Search for the cell housing the specified text and yield its (x, y) center coordinate. 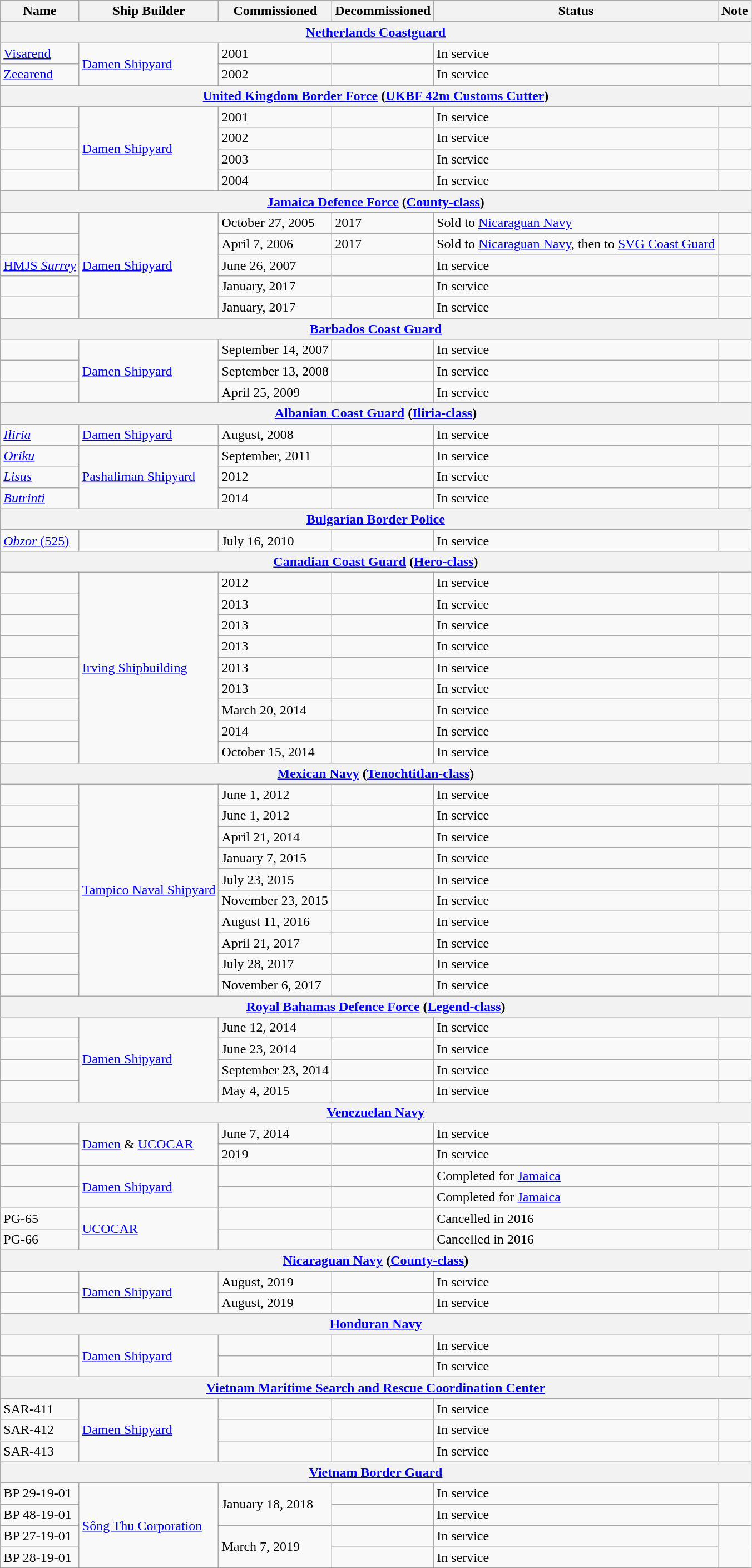
Royal Bahamas Defence Force (Legend-class) (376, 1007)
BP 29-19-01 (40, 1493)
July 28, 2017 (275, 964)
July 23, 2015 (275, 879)
Decommissioned (383, 11)
March 7, 2019 (275, 1546)
Sông Thu Corporation (149, 1525)
Commissioned (275, 11)
2004 (275, 180)
BP 27-19-01 (40, 1536)
Netherlands Coastguard (376, 32)
Sold to Nicaraguan Navy, then to SVG Coast Guard (576, 244)
Tampico Naval Shipyard (149, 890)
Pashaliman Shipyard (149, 477)
September 14, 2007 (275, 350)
Albanian Coast Guard (Iliria-class) (376, 413)
June 23, 2014 (275, 1049)
Mexican Navy (Tenochtitlan-class) (376, 773)
June 12, 2014 (275, 1028)
November 23, 2015 (275, 900)
June 26, 2007 (275, 265)
United Kingdom Border Force (UKBF 42m Customs Cutter) (376, 96)
April 21, 2017 (275, 943)
Ship Builder (149, 11)
Visarend (40, 53)
Sold to Nicaraguan Navy (576, 223)
Name (40, 11)
September 13, 2008 (275, 371)
March 20, 2014 (275, 710)
September 23, 2014 (275, 1070)
Nicaraguan Navy (County-class) (376, 1260)
Status (576, 11)
July 16, 2010 (275, 540)
HMJS Surrey (40, 265)
Bulgarian Border Police (376, 519)
PG-66 (40, 1239)
Vietnam Maritime Search and Rescue Coordination Center (376, 1388)
Damen & UCOCAR (149, 1144)
Honduran Navy (376, 1324)
BP 28-19-01 (40, 1557)
April 25, 2009 (275, 392)
October 15, 2014 (275, 752)
April 21, 2014 (275, 837)
SAR-411 (40, 1409)
Obzor (525) (40, 540)
Canadian Coast Guard (Hero-class) (376, 561)
April 7, 2006 (275, 244)
BP 48-19-01 (40, 1515)
Butrinti (40, 498)
Lisus (40, 477)
Note (734, 11)
August 11, 2016 (275, 921)
November 6, 2017 (275, 985)
PG-65 (40, 1218)
SAR-412 (40, 1430)
Jamaica Defence Force (County-class) (376, 201)
Zeearend (40, 75)
September, 2011 (275, 456)
SAR-413 (40, 1451)
Venezuelan Navy (376, 1112)
January 18, 2018 (275, 1504)
Irving Shipbuilding (149, 668)
Barbados Coast Guard (376, 329)
Oriku (40, 456)
May 4, 2015 (275, 1091)
UCOCAR (149, 1229)
June 7, 2014 (275, 1133)
2003 (275, 159)
October 27, 2005 (275, 223)
Vietnam Border Guard (376, 1472)
Iliria (40, 435)
August, 2008 (275, 435)
January 7, 2015 (275, 858)
2019 (275, 1155)
